Pinpoint the cell where the given text exists, returning its (X, Y) midpoint coordinate. 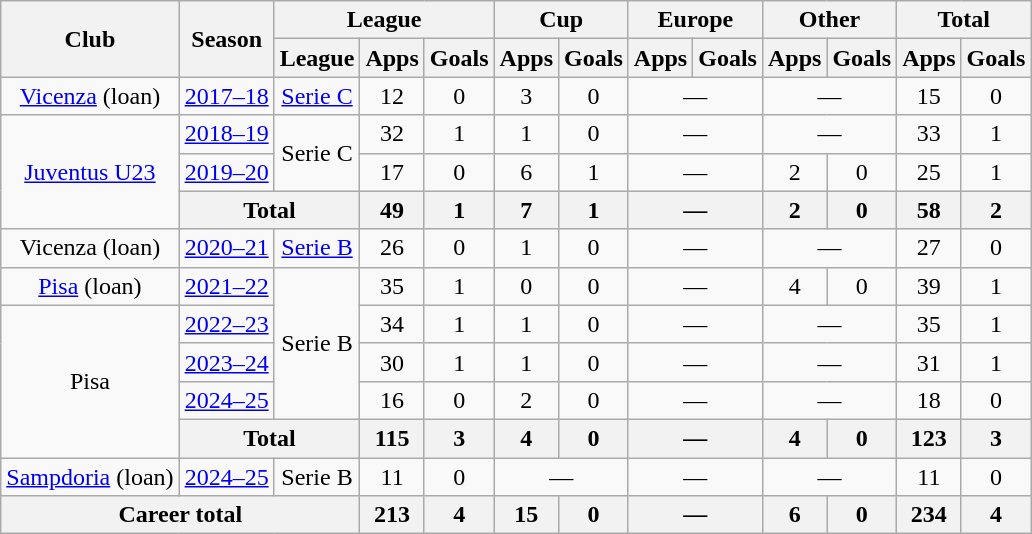
Europe (695, 20)
2018–19 (226, 134)
33 (929, 134)
27 (929, 248)
34 (392, 324)
123 (929, 438)
2017–18 (226, 96)
31 (929, 362)
30 (392, 362)
2022–23 (226, 324)
16 (392, 400)
18 (929, 400)
Club (90, 39)
Sampdoria (loan) (90, 477)
Pisa (loan) (90, 286)
12 (392, 96)
213 (392, 515)
58 (929, 210)
234 (929, 515)
Career total (180, 515)
39 (929, 286)
25 (929, 172)
2023–24 (226, 362)
2021–22 (226, 286)
32 (392, 134)
Juventus U23 (90, 172)
17 (392, 172)
26 (392, 248)
Cup (561, 20)
2019–20 (226, 172)
115 (392, 438)
Season (226, 39)
Other (829, 20)
49 (392, 210)
2020–21 (226, 248)
7 (526, 210)
Pisa (90, 381)
